Detect which cell encompasses the target text, then output its (x, y) center coordinate. 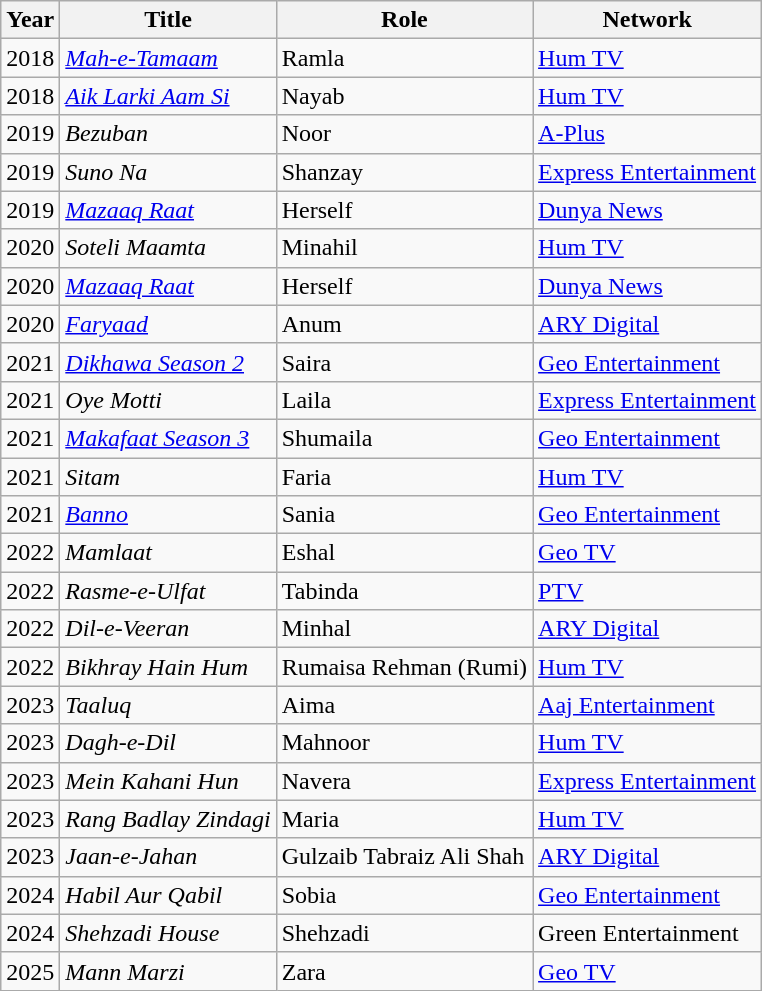
Oye Motti (168, 400)
Anum (404, 324)
Year (30, 20)
Suno Na (168, 172)
Title (168, 20)
Sania (404, 515)
Green Entertainment (648, 933)
PTV (648, 591)
Sobia (404, 895)
Rasme-e-Ulfat (168, 591)
Jaan-e-Jahan (168, 857)
Aaj Entertainment (648, 705)
Minhal (404, 629)
Makafaat Season 3 (168, 438)
Shehzadi (404, 933)
Eshal (404, 553)
Mah-e-Tamaam (168, 58)
A-Plus (648, 134)
Maria (404, 819)
Mamlaat (168, 553)
2025 (30, 971)
Habil Aur Qabil (168, 895)
Rumaisa Rehman (Rumi) (404, 667)
Dagh-e-Dil (168, 743)
Sitam (168, 477)
Aima (404, 705)
Tabinda (404, 591)
Noor (404, 134)
Bezuban (168, 134)
Faryaad (168, 324)
Minahil (404, 248)
Shehzadi House (168, 933)
Saira (404, 362)
Mahnoor (404, 743)
Gulzaib Tabraiz Ali Shah (404, 857)
Aik Larki Aam Si (168, 96)
Faria (404, 477)
Shumaila (404, 438)
Role (404, 20)
Banno (168, 515)
Dikhawa Season 2 (168, 362)
Zara (404, 971)
Network (648, 20)
Ramla (404, 58)
Nayab (404, 96)
Dil-e-Veeran (168, 629)
Taaluq (168, 705)
Bikhray Hain Hum (168, 667)
Navera (404, 781)
Soteli Maamta (168, 248)
Shanzay (404, 172)
Laila (404, 400)
Mein Kahani Hun (168, 781)
Mann Marzi (168, 971)
Rang Badlay Zindagi (168, 819)
